For the text-containing cell, return its midpoint in [x, y] coordinate format. 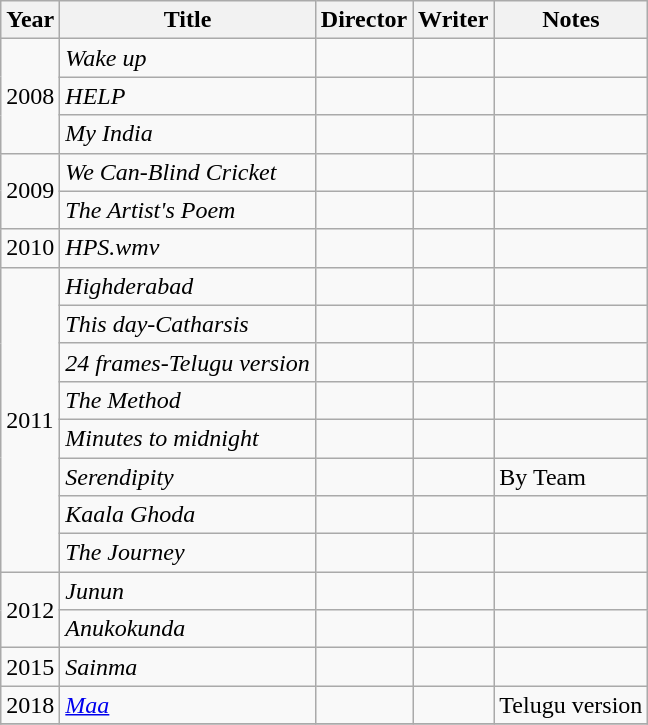
24 frames-Telugu version [188, 362]
By Team [571, 477]
This day-Catharsis [188, 324]
We Can-Blind Cricket [188, 172]
Director [364, 20]
Kaala Ghoda [188, 515]
Serendipity [188, 477]
2018 [30, 705]
2015 [30, 667]
2012 [30, 610]
Notes [571, 20]
2009 [30, 191]
Wake up [188, 58]
Year [30, 20]
HELP [188, 96]
Highderabad [188, 286]
Minutes to midnight [188, 438]
Telugu version [571, 705]
The Method [188, 400]
Junun [188, 591]
Title [188, 20]
Writer [454, 20]
2010 [30, 248]
The Artist's Poem [188, 210]
My India [188, 134]
Sainma [188, 667]
Maa [188, 705]
The Journey [188, 553]
2008 [30, 96]
2011 [30, 419]
Anukokunda [188, 629]
HPS.wmv [188, 248]
